Scan for the cell matching the given text and deliver its [X, Y] coordinate at center. 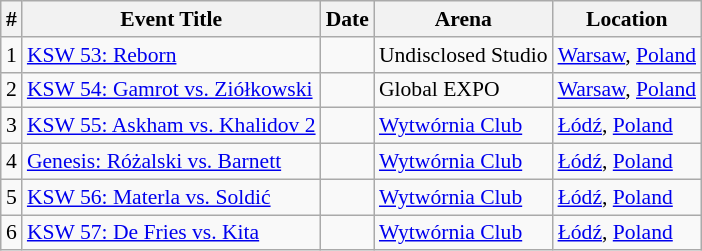
Location [627, 19]
4 [12, 162]
Undisclosed Studio [464, 55]
KSW 54: Gamrot vs. Ziółkowski [172, 90]
# [12, 19]
KSW 56: Materla vs. Soldić [172, 197]
5 [12, 197]
KSW 53: Reborn [172, 55]
Date [348, 19]
KSW 57: De Fries vs. Kita [172, 233]
Event Title [172, 19]
2 [12, 90]
Genesis: Różalski vs. Barnett [172, 162]
6 [12, 233]
3 [12, 126]
Arena [464, 19]
1 [12, 55]
KSW 55: Askham vs. Khalidov 2 [172, 126]
Global EXPO [464, 90]
